Output the (x, y) coordinate of the center of the cell containing the given text.  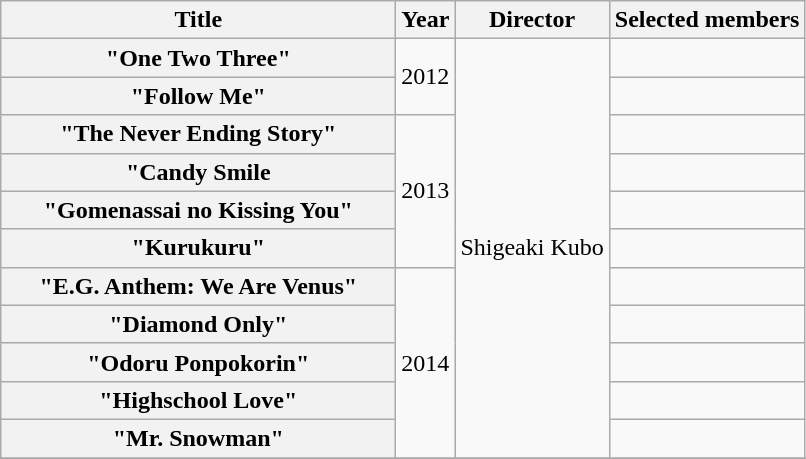
"Follow Me" (198, 96)
"One Two Three" (198, 58)
Director (532, 20)
Selected members (707, 20)
"E.G. Anthem: We Are Venus" (198, 286)
2012 (426, 77)
"Kurukuru" (198, 248)
"Gomenassai no Kissing You" (198, 210)
"The Never Ending Story" (198, 134)
"Candy Smile (198, 172)
"Odoru Ponpokorin" (198, 362)
"Diamond Only" (198, 324)
2014 (426, 362)
Title (198, 20)
"Mr. Snowman" (198, 438)
Shigeaki Kubo (532, 248)
Year (426, 20)
"Highschool Love" (198, 400)
2013 (426, 191)
